For the text-containing cell, return its midpoint in [x, y] coordinate format. 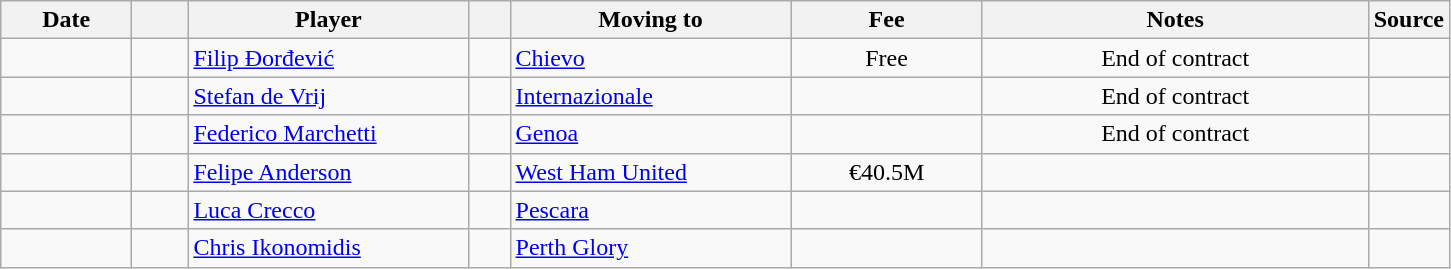
Genoa [650, 134]
Fee [886, 20]
Chievo [650, 58]
Free [886, 58]
Player [328, 20]
Luca Crecco [328, 210]
Chris Ikonomidis [328, 248]
Filip Đorđević [328, 58]
Felipe Anderson [328, 172]
Source [1408, 20]
Date [66, 20]
Federico Marchetti [328, 134]
Internazionale [650, 96]
€40.5M [886, 172]
Pescara [650, 210]
Moving to [650, 20]
Stefan de Vrij [328, 96]
Perth Glory [650, 248]
Notes [1175, 20]
West Ham United [650, 172]
